Pinpoint the cell where the given text exists, returning its [X, Y] midpoint coordinate. 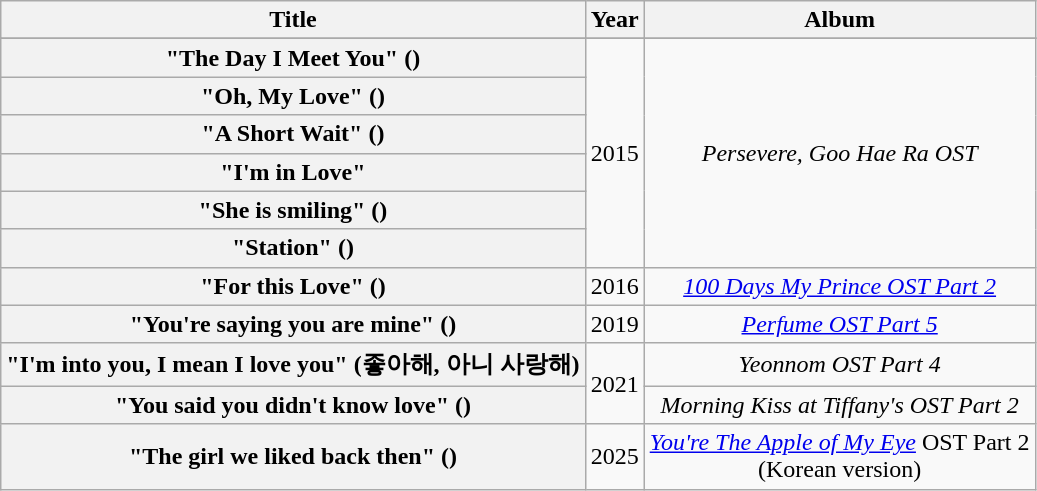
"I'm in Love" [293, 172]
"A Short Wait" () [293, 134]
"You said you didn't know love" () [293, 405]
100 Days My Prince OST Part 2 [840, 286]
Morning Kiss at Tiffany's OST Part 2 [840, 405]
"The girl we liked back then" () [293, 456]
Title [293, 20]
"Station" () [293, 248]
"Oh, My Love" () [293, 96]
Persevere, Goo Hae Ra OST [840, 153]
2019 [614, 324]
"She is smiling" () [293, 210]
"For this Love" () [293, 286]
Yeonnom OST Part 4 [840, 364]
"You're saying you are mine" () [293, 324]
"I'm into you, I mean I love you" (좋아해, 아니 사랑해) [293, 364]
2021 [614, 384]
2025 [614, 456]
"The Day I Meet You" () [293, 58]
Perfume OST Part 5 [840, 324]
2015 [614, 153]
2016 [614, 286]
Year [614, 20]
Album [840, 20]
You're The Apple of My Eye OST Part 2(Korean version) [840, 456]
